Capture the cell that displays the provided text and extract its (x, y) central coordinate. 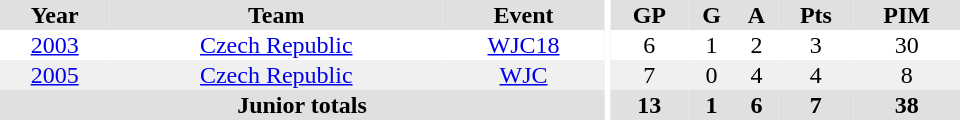
A (757, 15)
Event (524, 15)
0 (711, 75)
WJC18 (524, 45)
WJC (524, 75)
GP (649, 15)
2 (757, 45)
2005 (54, 75)
Pts (816, 15)
8 (906, 75)
3 (816, 45)
PIM (906, 15)
Year (54, 15)
30 (906, 45)
Junior totals (302, 105)
2003 (54, 45)
38 (906, 105)
Team (276, 15)
13 (649, 105)
G (711, 15)
